Output the [x, y] coordinate of the center of the cell containing the given text.  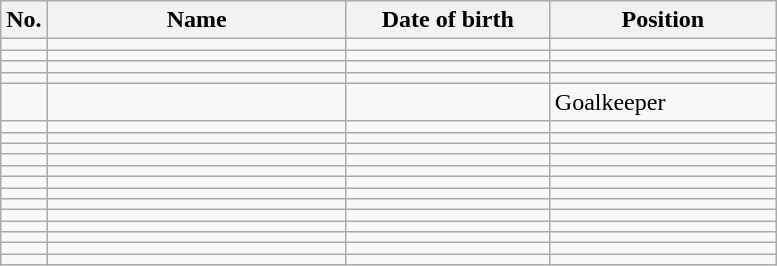
Position [662, 20]
Date of birth [448, 20]
No. [24, 20]
Goalkeeper [662, 102]
Name [196, 20]
